For the text-containing cell, return its midpoint in (X, Y) coordinate format. 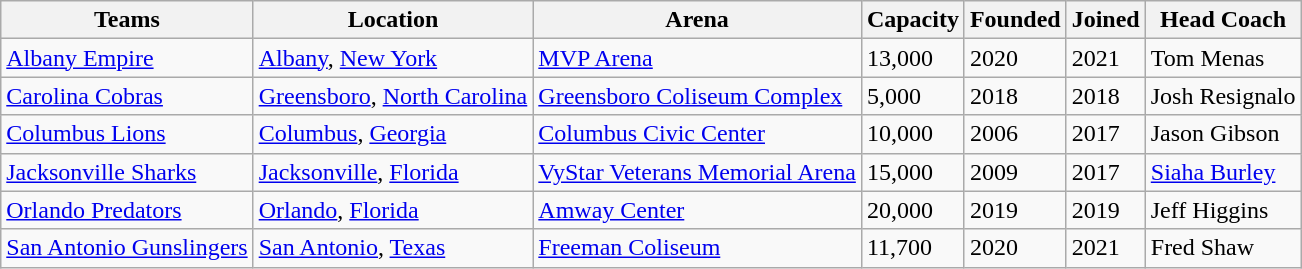
San Antonio, Texas (393, 248)
Columbus, Georgia (393, 134)
Arena (698, 20)
Founded (1015, 20)
Josh Resignalo (1223, 96)
Location (393, 20)
Columbus Civic Center (698, 134)
Tom Menas (1223, 58)
Jason Gibson (1223, 134)
Orlando Predators (127, 210)
Albany Empire (127, 58)
San Antonio Gunslingers (127, 248)
15,000 (912, 172)
MVP Arena (698, 58)
Joined (1106, 20)
11,700 (912, 248)
Fred Shaw (1223, 248)
Amway Center (698, 210)
Greensboro Coliseum Complex (698, 96)
10,000 (912, 134)
Columbus Lions (127, 134)
2009 (1015, 172)
VyStar Veterans Memorial Arena (698, 172)
Freeman Coliseum (698, 248)
Jacksonville Sharks (127, 172)
13,000 (912, 58)
5,000 (912, 96)
Greensboro, North Carolina (393, 96)
Jacksonville, Florida (393, 172)
Albany, New York (393, 58)
2006 (1015, 134)
Head Coach (1223, 20)
20,000 (912, 210)
Carolina Cobras (127, 96)
Orlando, Florida (393, 210)
Siaha Burley (1223, 172)
Capacity (912, 20)
Teams (127, 20)
Jeff Higgins (1223, 210)
